Scan for the cell matching the given text and deliver its (X, Y) coordinate at center. 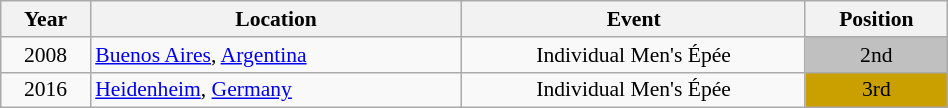
Buenos Aires, Argentina (276, 55)
2016 (46, 90)
2nd (876, 55)
3rd (876, 90)
Position (876, 19)
Event (634, 19)
Location (276, 19)
2008 (46, 55)
Heidenheim, Germany (276, 90)
Year (46, 19)
